Return [X, Y] of the center of cell containing provided text 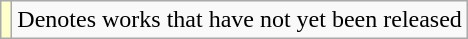
Denotes works that have not yet been released [240, 20]
